Search for the cell housing the specified text and yield its (x, y) center coordinate. 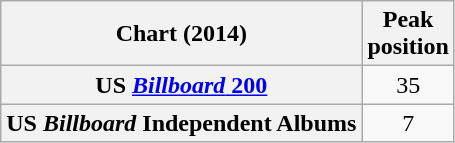
35 (408, 85)
Peakposition (408, 34)
US Billboard Independent Albums (182, 123)
Chart (2014) (182, 34)
7 (408, 123)
US Billboard 200 (182, 85)
